For the text-containing cell, return its midpoint in [x, y] coordinate format. 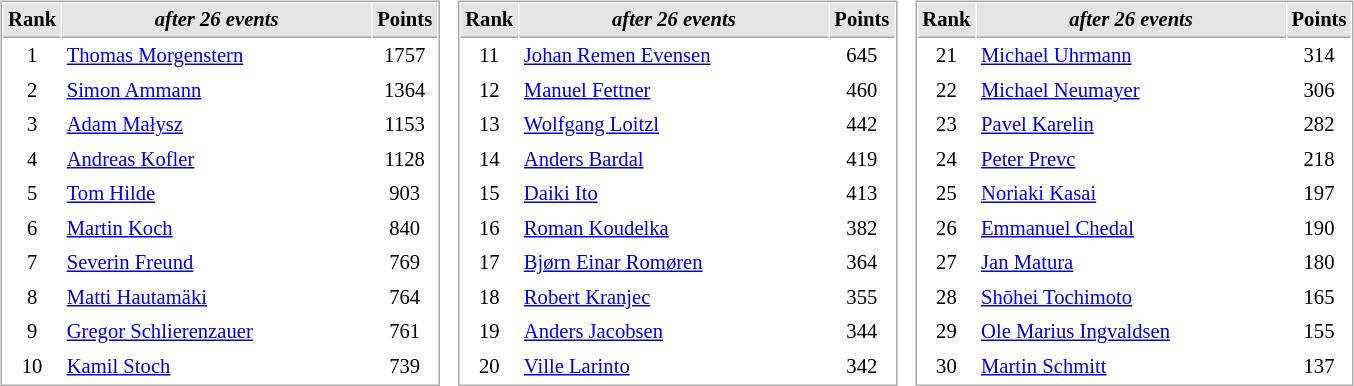
23 [946, 124]
764 [405, 298]
Tom Hilde [216, 194]
Martin Koch [216, 228]
Michael Uhrmann [1132, 56]
Robert Kranjec [674, 298]
16 [490, 228]
26 [946, 228]
Andreas Kofler [216, 160]
8 [32, 298]
1 [32, 56]
442 [862, 124]
413 [862, 194]
Wolfgang Loitzl [674, 124]
Martin Schmitt [1132, 366]
645 [862, 56]
20 [490, 366]
Thomas Morgenstern [216, 56]
14 [490, 160]
21 [946, 56]
Jan Matura [1132, 262]
24 [946, 160]
180 [1319, 262]
761 [405, 332]
Manuel Fettner [674, 90]
Shōhei Tochimoto [1132, 298]
Simon Ammann [216, 90]
739 [405, 366]
355 [862, 298]
460 [862, 90]
419 [862, 160]
25 [946, 194]
Daiki Ito [674, 194]
1128 [405, 160]
30 [946, 366]
Emmanuel Chedal [1132, 228]
Pavel Karelin [1132, 124]
12 [490, 90]
15 [490, 194]
840 [405, 228]
190 [1319, 228]
Ole Marius Ingvaldsen [1132, 332]
13 [490, 124]
22 [946, 90]
155 [1319, 332]
344 [862, 332]
6 [32, 228]
Anders Jacobsen [674, 332]
Ville Larinto [674, 366]
218 [1319, 160]
10 [32, 366]
2 [32, 90]
306 [1319, 90]
342 [862, 366]
197 [1319, 194]
Roman Koudelka [674, 228]
4 [32, 160]
Michael Neumayer [1132, 90]
28 [946, 298]
165 [1319, 298]
769 [405, 262]
Johan Remen Evensen [674, 56]
27 [946, 262]
364 [862, 262]
9 [32, 332]
Severin Freund [216, 262]
7 [32, 262]
Peter Prevc [1132, 160]
Matti Hautamäki [216, 298]
Adam Małysz [216, 124]
1153 [405, 124]
137 [1319, 366]
18 [490, 298]
282 [1319, 124]
Anders Bardal [674, 160]
Noriaki Kasai [1132, 194]
29 [946, 332]
5 [32, 194]
3 [32, 124]
1364 [405, 90]
903 [405, 194]
19 [490, 332]
382 [862, 228]
Gregor Schlierenzauer [216, 332]
Kamil Stoch [216, 366]
17 [490, 262]
314 [1319, 56]
11 [490, 56]
1757 [405, 56]
Bjørn Einar Romøren [674, 262]
